Return (X, Y) of the center of cell containing provided text 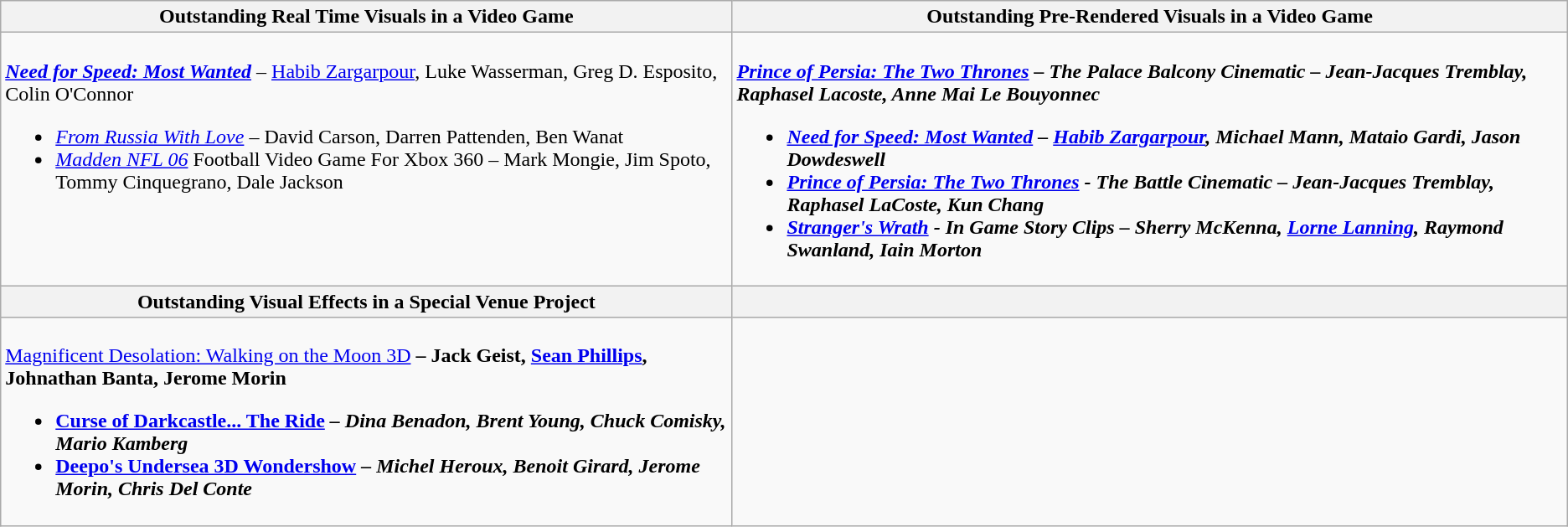
Outstanding Real Time Visuals in a Video Game (367, 17)
Outstanding Pre-Rendered Visuals in a Video Game (1149, 17)
Outstanding Visual Effects in a Special Venue Project (367, 302)
